Capture the cell that displays the provided text and extract its [x, y] central coordinate. 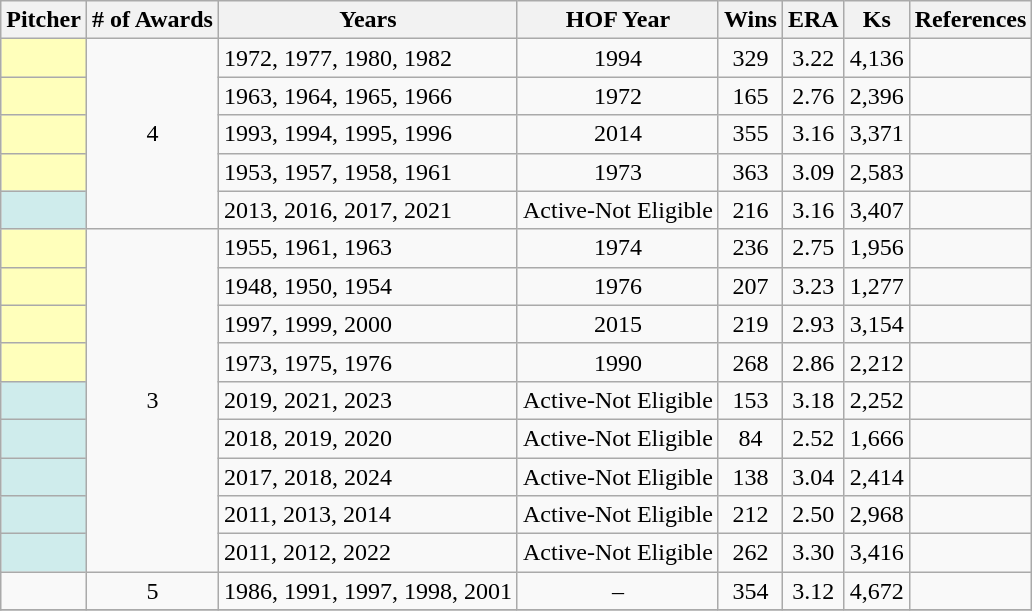
219 [750, 324]
165 [750, 96]
ERA [813, 20]
2.93 [813, 324]
2.75 [813, 248]
1976 [618, 286]
1,666 [876, 438]
2013, 2016, 2017, 2021 [368, 210]
212 [750, 515]
3.12 [813, 591]
329 [750, 58]
Ks [876, 20]
1986, 1991, 1997, 1998, 2001 [368, 591]
2018, 2019, 2020 [368, 438]
3.04 [813, 477]
262 [750, 553]
1994 [618, 58]
1955, 1961, 1963 [368, 248]
268 [750, 362]
Pitcher [44, 20]
1973 [618, 172]
Wins [750, 20]
3,154 [876, 324]
2.52 [813, 438]
1990 [618, 362]
236 [750, 248]
1953, 1957, 1958, 1961 [368, 172]
2.50 [813, 515]
2.86 [813, 362]
3.09 [813, 172]
3.18 [813, 400]
363 [750, 172]
3,371 [876, 134]
2011, 2012, 2022 [368, 553]
2011, 2013, 2014 [368, 515]
4,136 [876, 58]
# of Awards [152, 20]
References [970, 20]
2,252 [876, 400]
1993, 1994, 1995, 1996 [368, 134]
2,968 [876, 515]
2019, 2021, 2023 [368, 400]
2014 [618, 134]
4 [152, 134]
3.22 [813, 58]
3,407 [876, 210]
– [618, 591]
HOF Year [618, 20]
1,956 [876, 248]
2,414 [876, 477]
1972 [618, 96]
355 [750, 134]
4,672 [876, 591]
1963, 1964, 1965, 1966 [368, 96]
3.23 [813, 286]
2015 [618, 324]
216 [750, 210]
138 [750, 477]
2,396 [876, 96]
84 [750, 438]
1,277 [876, 286]
2,583 [876, 172]
2.76 [813, 96]
5 [152, 591]
3.30 [813, 553]
1972, 1977, 1980, 1982 [368, 58]
354 [750, 591]
1997, 1999, 2000 [368, 324]
2017, 2018, 2024 [368, 477]
207 [750, 286]
3,416 [876, 553]
1973, 1975, 1976 [368, 362]
1948, 1950, 1954 [368, 286]
3 [152, 400]
Years [368, 20]
1974 [618, 248]
2,212 [876, 362]
153 [750, 400]
